From the cell containing the given text, extract its center point as (X, Y) coordinate. 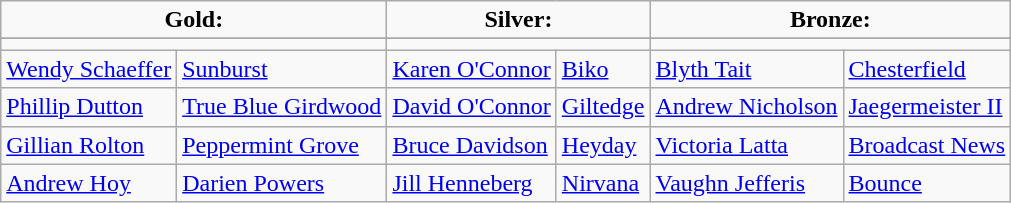
Heyday (603, 145)
Andrew Nicholson (746, 107)
Jaegermeister II (927, 107)
Jill Henneberg (472, 183)
Wendy Schaeffer (89, 69)
Peppermint Grove (282, 145)
Darien Powers (282, 183)
Gillian Rolton (89, 145)
Giltedge (603, 107)
True Blue Girdwood (282, 107)
Vaughn Jefferis (746, 183)
Karen O'Connor (472, 69)
David O'Connor (472, 107)
Bronze: (830, 20)
Bruce Davidson (472, 145)
Victoria Latta (746, 145)
Silver: (518, 20)
Phillip Dutton (89, 107)
Nirvana (603, 183)
Gold: (194, 20)
Biko (603, 69)
Sunburst (282, 69)
Blyth Tait (746, 69)
Broadcast News (927, 145)
Andrew Hoy (89, 183)
Chesterfield (927, 69)
Bounce (927, 183)
